Find where the given text appears and provide that cell's center as [x, y] coordinate. 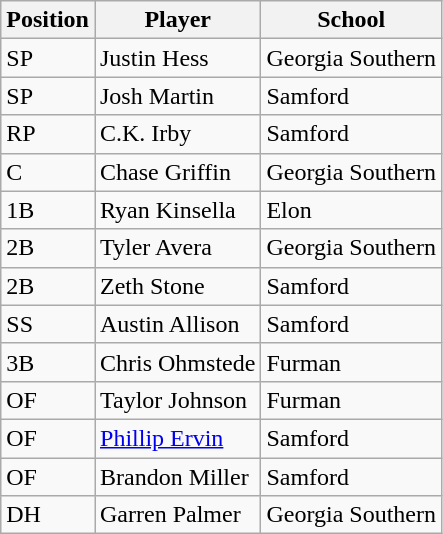
School [352, 20]
DH [48, 515]
Taylor Johnson [177, 400]
Position [48, 20]
C.K. Irby [177, 134]
Josh Martin [177, 96]
Phillip Ervin [177, 438]
1B [48, 210]
Tyler Avera [177, 248]
Austin Allison [177, 324]
Brandon Miller [177, 477]
Garren Palmer [177, 515]
SS [48, 324]
Ryan Kinsella [177, 210]
C [48, 172]
Justin Hess [177, 58]
Player [177, 20]
3B [48, 362]
Zeth Stone [177, 286]
Chris Ohmstede [177, 362]
RP [48, 134]
Elon [352, 210]
Chase Griffin [177, 172]
